Return [X, Y] of the center of cell containing provided text 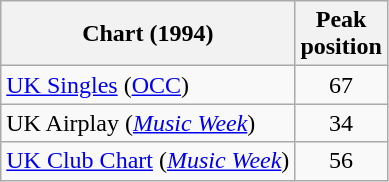
56 [341, 161]
Chart (1994) [148, 34]
UK Singles (OCC) [148, 85]
UK Club Chart (Music Week) [148, 161]
UK Airplay (Music Week) [148, 123]
67 [341, 85]
Peakposition [341, 34]
34 [341, 123]
